From the cell containing the given text, extract its center point as [X, Y] coordinate. 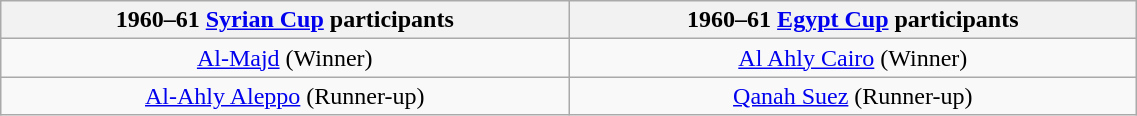
Qanah Suez (Runner-up) [853, 96]
1960–61 Egypt Cup participants [853, 20]
1960–61 Syrian Cup participants [285, 20]
Al-Majd (Winner) [285, 58]
Al-Ahly Aleppo (Runner-up) [285, 96]
Al Ahly Cairo (Winner) [853, 58]
